Determine the (X, Y) coordinate at the center of the cell enclosing the given text.  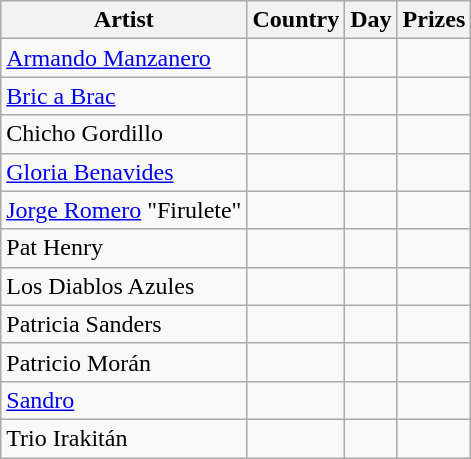
Patricio Morán (124, 362)
Country (296, 20)
Sandro (124, 400)
Day (371, 20)
Bric a Brac (124, 96)
Trio Irakitán (124, 438)
Prizes (434, 20)
Pat Henry (124, 248)
Patricia Sanders (124, 324)
Armando Manzanero (124, 58)
Los Diablos Azules (124, 286)
Gloria Benavides (124, 172)
Artist (124, 20)
Jorge Romero "Firulete" (124, 210)
Chicho Gordillo (124, 134)
